Return (X, Y) of the center of cell containing provided text 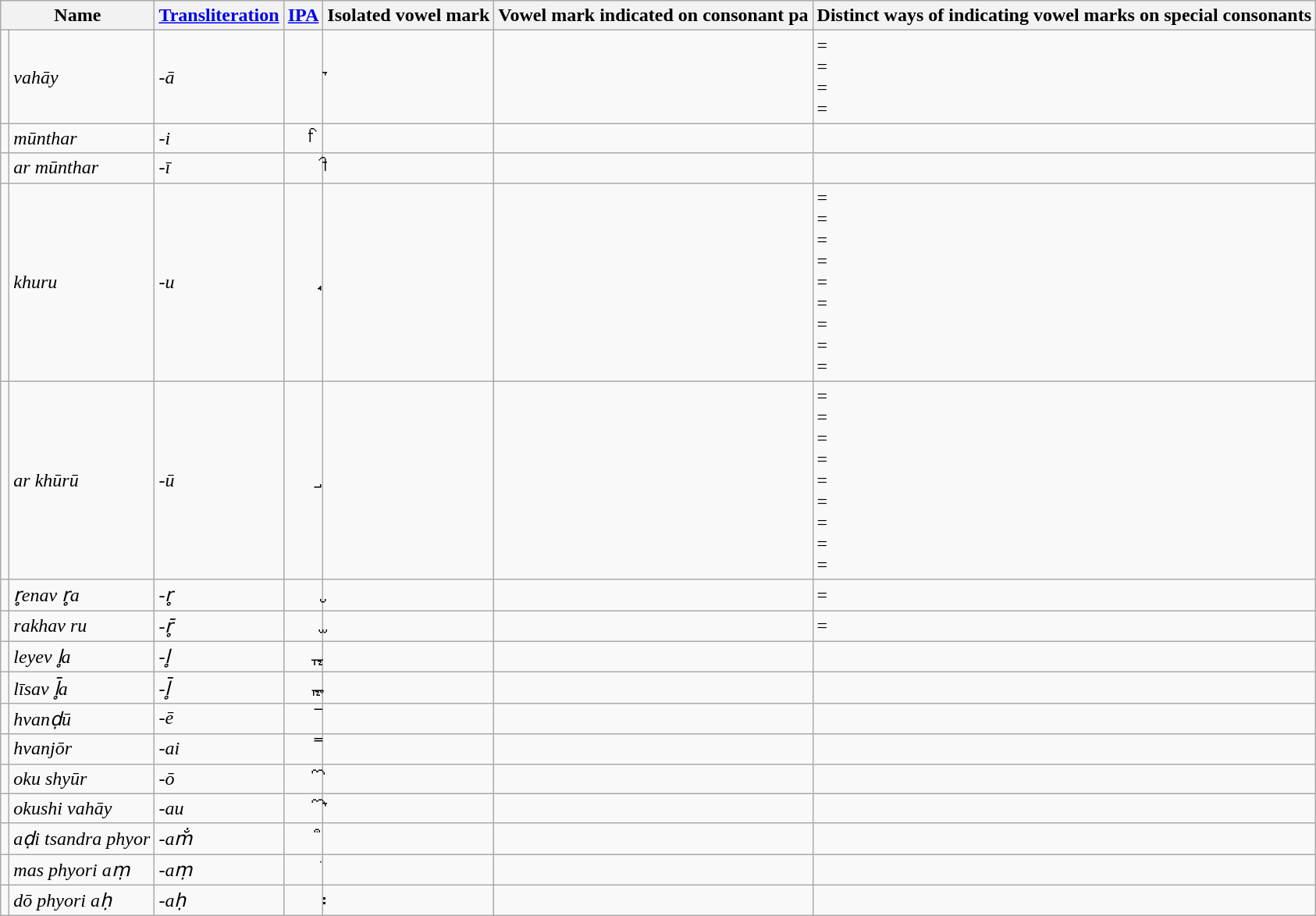
rakhav ru (82, 626)
hvanjōr (82, 749)
-ū (219, 480)
hvanḍū (82, 718)
-ai (219, 749)
-r̥̄ (219, 626)
𑆀 (409, 839)
𑆽 (409, 749)
aḍi tsandra phyor (82, 839)
Vowel mark indicated on consonant pa (653, 16)
Distinct ways of indicating vowel marks on special consonants (1064, 16)
ar khūrū (82, 480)
-l̥ (219, 657)
-ō (219, 779)
Isolated vowel mark (409, 16)
𑆹 (409, 626)
r̥enav r̥a (82, 595)
ar mūnthar (82, 168)
oku shyūr (82, 779)
IPA (303, 16)
-aṃ (219, 870)
𑆵 (409, 168)
𑆾 (409, 779)
vahāy (82, 77)
-am̐ (219, 839)
līsav l̥̄a (82, 688)
-au (219, 808)
-l̥̄ (219, 688)
𑆁 (409, 870)
-ā (219, 77)
okushi vahāy (82, 808)
-r̥ (219, 595)
𑆷 (409, 480)
khuru (82, 282)
𑆸 (409, 595)
mūnthar (82, 138)
𑆂 (409, 900)
leyev l̥a (82, 657)
𑆶 (409, 282)
-aḥ (219, 900)
-ī (219, 168)
𑆺 (409, 657)
= = = = (1064, 77)
𑆿 (409, 808)
mas phyori aṃ (82, 870)
𑆳 (409, 77)
𑆼 (409, 718)
-ē (219, 718)
dō phyori aḥ (82, 900)
𑆻 (409, 688)
𑆴 (409, 138)
Transliteration (219, 16)
Name (78, 16)
-i (219, 138)
-u (219, 282)
